Extract the (X, Y) coordinate from the center of the cell holding the provided text.  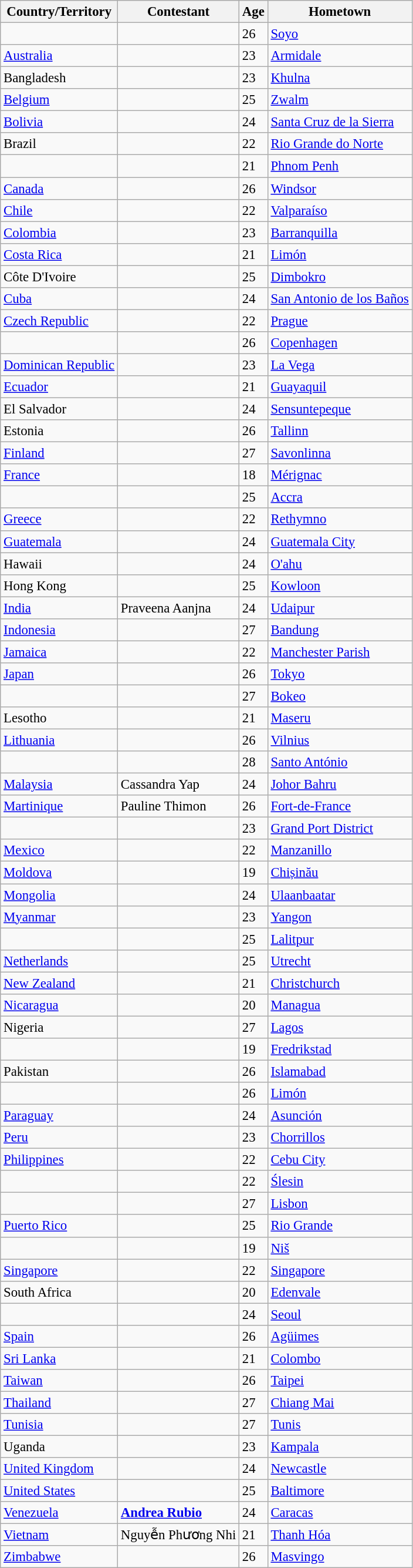
Côte D'Ivoire (59, 277)
Asunción (340, 1116)
Uganda (59, 1447)
United States (59, 1491)
United Kingdom (59, 1469)
Cebu City (340, 1160)
Armidale (340, 56)
Thanh Hóa (340, 1535)
Japan (59, 674)
Johor Bahru (340, 785)
Myanmar (59, 917)
Khulna (340, 78)
Cuba (59, 299)
Hong Kong (59, 586)
Vietnam (59, 1535)
Australia (59, 56)
Savonlinna (340, 453)
Tunis (340, 1425)
Contestant (178, 12)
Nguyễn Phương Nhi (178, 1535)
Tokyo (340, 674)
Chiang Mai (340, 1402)
Cassandra Yap (178, 785)
Phnom Penh (340, 166)
Thailand (59, 1402)
Bolivia (59, 122)
Ulaanbaatar (340, 895)
Manzanillo (340, 851)
Christchurch (340, 983)
Guayaquil (340, 387)
28 (253, 762)
Lagos (340, 1027)
Newcastle (340, 1469)
Utrecht (340, 961)
Lesotho (59, 718)
Sensuntepeque (340, 409)
Mérignac (340, 475)
Greece (59, 520)
Finland (59, 453)
Kowloon (340, 586)
Brazil (59, 144)
Dimbokro (340, 277)
Rethymno (340, 520)
Agüimes (340, 1337)
Zimbabwe (59, 1557)
Tunisia (59, 1425)
Andrea Rubio (178, 1513)
Seoul (340, 1314)
Lisbon (340, 1204)
Bangladesh (59, 78)
Ślesin (340, 1182)
Grand Port District (340, 829)
Venezuela (59, 1513)
Windsor (340, 189)
Bokeo (340, 696)
Vilnius (340, 741)
Chile (59, 210)
Colombo (340, 1358)
Netherlands (59, 961)
Mongolia (59, 895)
Managua (340, 1005)
Manchester Parish (340, 652)
Hawaii (59, 564)
Czech Republic (59, 321)
Fredrikstad (340, 1049)
Zwalm (340, 100)
Costa Rica (59, 254)
Pauline Thimon (178, 806)
Lithuania (59, 741)
Udaipur (340, 608)
Soyo (340, 34)
Hometown (340, 12)
Canada (59, 189)
Estonia (59, 431)
Lalitpur (340, 939)
Jamaica (59, 652)
San Antonio de los Baños (340, 299)
Mexico (59, 851)
Guatemala (59, 541)
Caracas (340, 1513)
Rio Grande do Norte (340, 144)
Barranquilla (340, 233)
Chișinău (340, 873)
18 (253, 475)
Yangon (340, 917)
Peru (59, 1138)
Malaysia (59, 785)
Praveena Aanjna (178, 608)
Copenhagen (340, 343)
Santo António (340, 762)
Valparaíso (340, 210)
Rio Grande (340, 1226)
Age (253, 12)
Indonesia (59, 630)
Spain (59, 1337)
Maseru (340, 718)
Philippines (59, 1160)
Prague (340, 321)
South Africa (59, 1292)
Guatemala City (340, 541)
Santa Cruz de la Sierra (340, 122)
Colombia (59, 233)
Bandung (340, 630)
Taiwan (59, 1381)
Pakistan (59, 1071)
Martinique (59, 806)
Taipei (340, 1381)
India (59, 608)
Sri Lanka (59, 1358)
El Salvador (59, 409)
Masvingo (340, 1557)
Accra (340, 497)
Ecuador (59, 387)
Paraguay (59, 1116)
Belgium (59, 100)
Edenvale (340, 1292)
Country/Territory (59, 12)
Niš (340, 1248)
Nicaragua (59, 1005)
Islamabad (340, 1071)
O'ahu (340, 564)
France (59, 475)
Puerto Rico (59, 1226)
Moldova (59, 873)
Chorrillos (340, 1138)
La Vega (340, 365)
Kampala (340, 1447)
Dominican Republic (59, 365)
New Zealand (59, 983)
Fort-de-France (340, 806)
Nigeria (59, 1027)
Tallinn (340, 431)
Baltimore (340, 1491)
